Pinpoint the cell where the given text exists, returning its [x, y] midpoint coordinate. 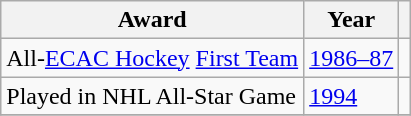
Award [152, 20]
All-ECAC Hockey First Team [152, 58]
Played in NHL All-Star Game [152, 96]
1986–87 [352, 58]
Year [352, 20]
1994 [352, 96]
